Provide the [X, Y] coordinate of the cell's center where the given text is located.  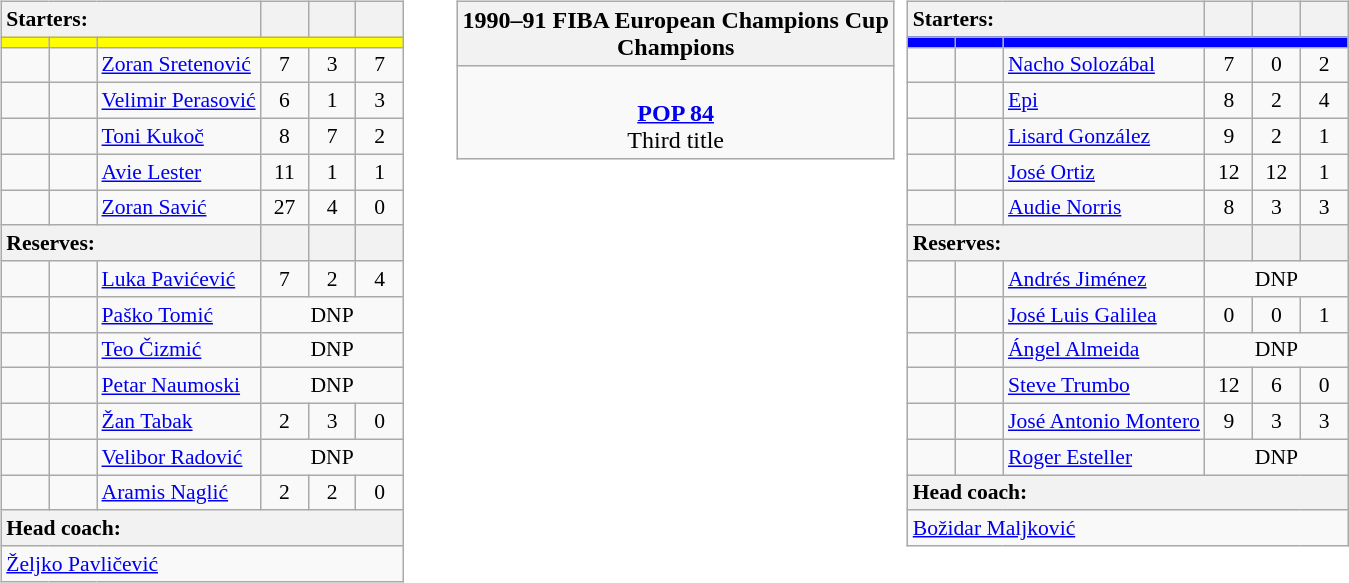
Luka Pavićević [178, 279]
Nacho Solozábal [1104, 65]
Epi [1104, 101]
Avie Lester [178, 172]
11 [285, 172]
Željko Pavličević [202, 564]
Velibor Radović [178, 457]
Velimir Perasović [178, 101]
Božidar Maljković [1128, 528]
Lisard González [1104, 136]
POP 84Third title [676, 112]
Toni Kukoč [178, 136]
Aramis Naglić [178, 492]
1990–91 FIBA European Champions Cup Champions [676, 34]
Andrés Jiménez [1104, 279]
Audie Norris [1104, 208]
Žan Tabak [178, 421]
Teo Čizmić [178, 350]
27 [285, 208]
Zoran Sretenović [178, 65]
José Antonio Montero [1104, 421]
Steve Trumbo [1104, 386]
Roger Esteller [1104, 457]
Ángel Almeida [1104, 350]
José Ortiz [1104, 172]
Paško Tomić [178, 314]
Petar Naumoski [178, 386]
José Luis Galilea [1104, 314]
Zoran Savić [178, 208]
